Determine the [X, Y] coordinate at the center of the cell enclosing the given text.  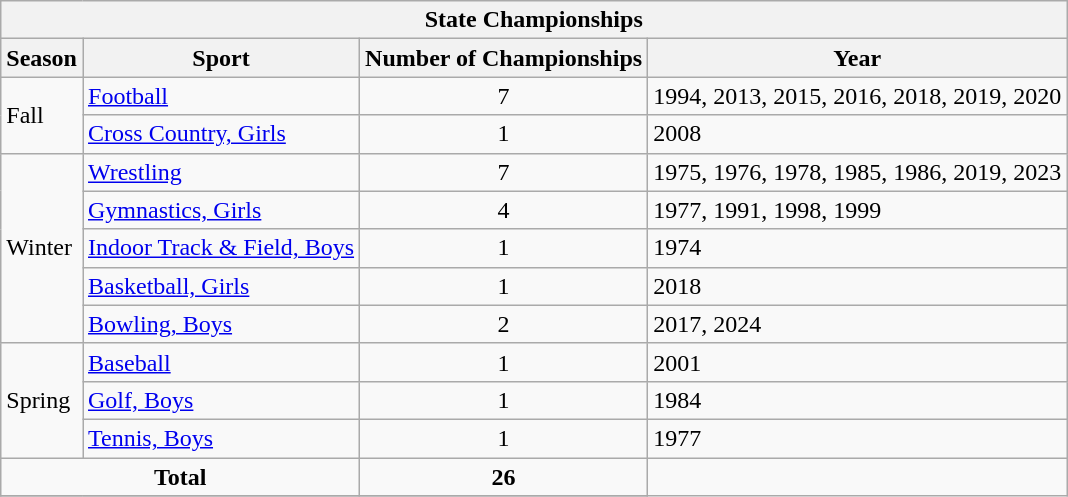
1984 [858, 400]
Tennis, Boys [220, 438]
2001 [858, 362]
1975, 1976, 1978, 1985, 1986, 2019, 2023 [858, 172]
Total [180, 477]
Basketball, Girls [220, 286]
1977, 1991, 1998, 1999 [858, 210]
2018 [858, 286]
1974 [858, 248]
Spring [42, 400]
4 [504, 210]
Wrestling [220, 172]
Sport [220, 58]
Football [220, 96]
Indoor Track & Field, Boys [220, 248]
Golf, Boys [220, 400]
1977 [858, 438]
State Championships [534, 20]
2 [504, 324]
Season [42, 58]
Winter [42, 248]
Baseball [220, 362]
26 [504, 477]
Number of Championships [504, 58]
Cross Country, Girls [220, 134]
Fall [42, 115]
2008 [858, 134]
2017, 2024 [858, 324]
Year [858, 58]
Gymnastics, Girls [220, 210]
Bowling, Boys [220, 324]
1994, 2013, 2015, 2016, 2018, 2019, 2020 [858, 96]
